Extract the [X, Y] coordinate from the center of the cell holding the provided text.  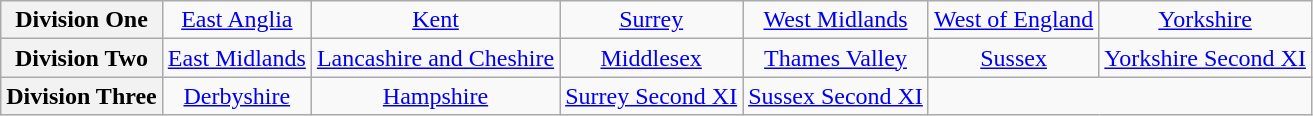
Surrey [652, 20]
West of England [1013, 20]
Yorkshire Second XI [1206, 58]
Derbyshire [236, 96]
Division Two [82, 58]
Kent [435, 20]
West Midlands [836, 20]
East Anglia [236, 20]
Sussex [1013, 58]
Middlesex [652, 58]
Division Three [82, 96]
Hampshire [435, 96]
East Midlands [236, 58]
Division One [82, 20]
Yorkshire [1206, 20]
Lancashire and Cheshire [435, 58]
Sussex Second XI [836, 96]
Thames Valley [836, 58]
Surrey Second XI [652, 96]
